Search for the cell housing the specified text and yield its (x, y) center coordinate. 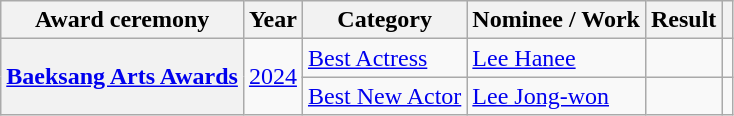
2024 (272, 77)
Best New Actor (384, 96)
Category (384, 20)
Award ceremony (122, 20)
Best Actress (384, 58)
Result (683, 20)
Lee Jong-won (556, 96)
Lee Hanee (556, 58)
Baeksang Arts Awards (122, 77)
Year (272, 20)
Nominee / Work (556, 20)
